Find where the given text appears and provide that cell's center as (X, Y) coordinate. 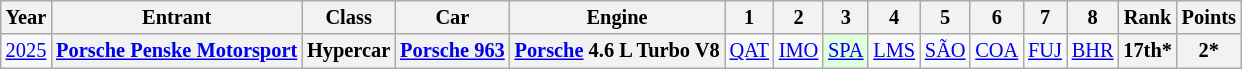
4 (894, 17)
IMO (798, 51)
6 (996, 17)
BHR (1093, 51)
Porsche 4.6 L Turbo V8 (618, 51)
Car (452, 17)
QAT (750, 51)
2* (1209, 51)
Rank (1147, 17)
LMS (894, 51)
8 (1093, 17)
Hypercar (348, 51)
Porsche 963 (452, 51)
7 (1045, 17)
FUJ (1045, 51)
17th* (1147, 51)
2025 (26, 51)
Year (26, 17)
SÃO (945, 51)
Class (348, 17)
Entrant (176, 17)
COA (996, 51)
3 (846, 17)
Points (1209, 17)
Engine (618, 17)
1 (750, 17)
SPA (846, 51)
2 (798, 17)
5 (945, 17)
Porsche Penske Motorsport (176, 51)
